Find where the given text appears and provide that cell's center as [X, Y] coordinate. 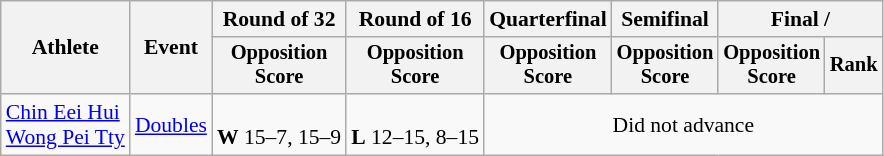
Event [171, 48]
Doubles [171, 124]
Quarterfinal [548, 19]
Final / [800, 19]
Athlete [66, 48]
L 12–15, 8–15 [415, 124]
Round of 32 [279, 19]
W 15–7, 15–9 [279, 124]
Round of 16 [415, 19]
Rank [854, 66]
Chin Eei HuiWong Pei Tty [66, 124]
Did not advance [683, 124]
Semifinal [666, 19]
